Return (X, Y) of the center of cell containing provided text 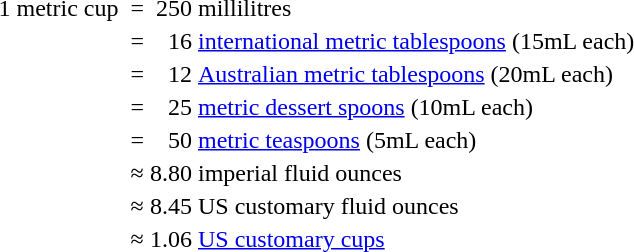
16 (170, 41)
8.80 (170, 173)
8.45 (170, 206)
50 (170, 140)
25 (170, 107)
12 (170, 74)
